Pinpoint the cell where the given text exists, returning its (X, Y) midpoint coordinate. 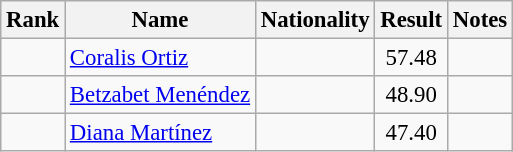
48.90 (412, 95)
Rank (33, 20)
57.48 (412, 58)
Result (412, 20)
47.40 (412, 133)
Name (160, 20)
Diana Martínez (160, 133)
Coralis Ortiz (160, 58)
Notes (480, 20)
Nationality (314, 20)
Betzabet Menéndez (160, 95)
